Pinpoint the cell where the given text exists, returning its [X, Y] midpoint coordinate. 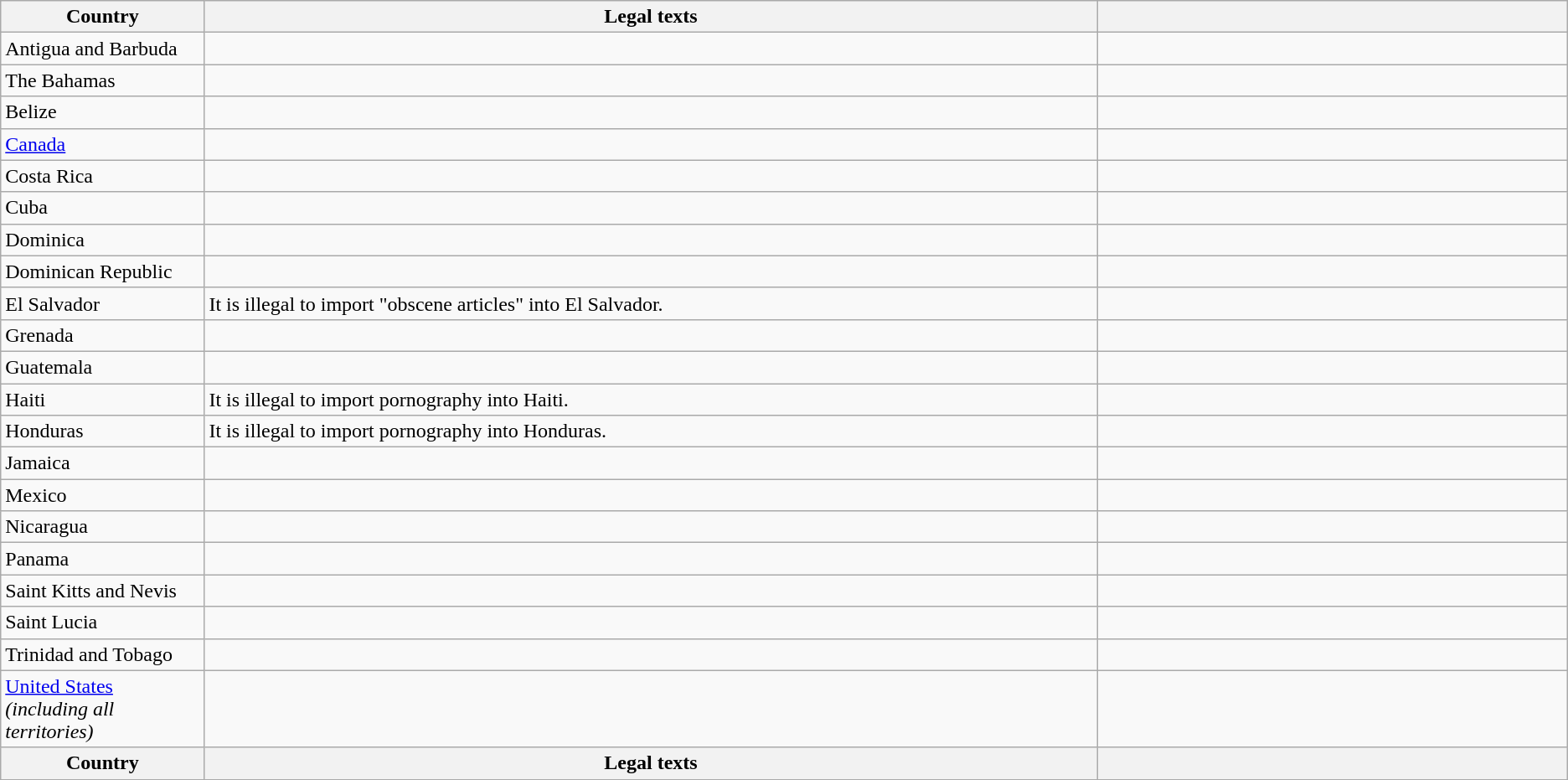
Panama [102, 559]
Haiti [102, 400]
It is illegal to import "obscene articles" into El Salvador. [651, 303]
Trinidad and Tobago [102, 654]
Mexico [102, 495]
Dominica [102, 240]
Nicaragua [102, 527]
It is illegal to import pornography into Honduras. [651, 431]
Cuba [102, 208]
Dominican Republic [102, 271]
The Bahamas [102, 80]
Canada [102, 144]
Honduras [102, 431]
Grenada [102, 335]
Jamaica [102, 463]
Saint Lucia [102, 622]
Guatemala [102, 367]
Antigua and Barbuda [102, 49]
Belize [102, 112]
Saint Kitts and Nevis [102, 591]
El Salvador [102, 303]
Costa Rica [102, 176]
United States (including all territories) [102, 709]
It is illegal to import pornography into Haiti. [651, 400]
